For the text-containing cell, return its midpoint in (x, y) coordinate format. 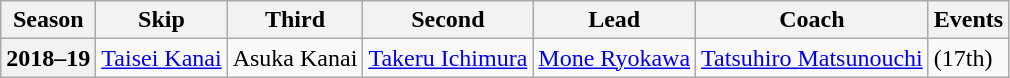
Lead (614, 20)
Third (295, 20)
Coach (812, 20)
Taisei Kanai (162, 58)
Events (968, 20)
Tatsuhiro Matsunouchi (812, 58)
2018–19 (48, 58)
Second (448, 20)
Mone Ryokawa (614, 58)
Takeru Ichimura (448, 58)
(17th) (968, 58)
Season (48, 20)
Asuka Kanai (295, 58)
Skip (162, 20)
